Extract the (X, Y) coordinate from the center of the cell holding the provided text.  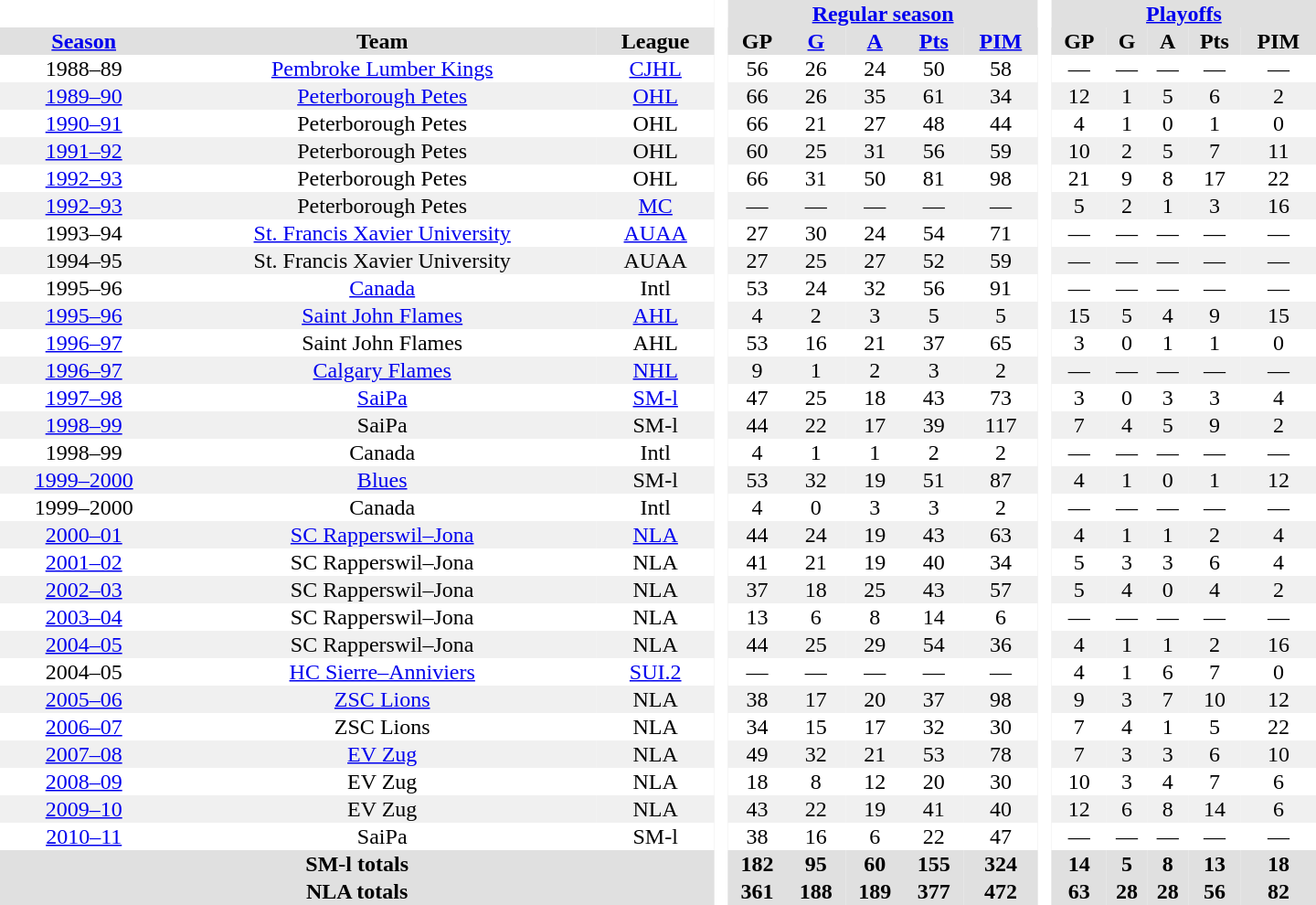
472 (1001, 891)
2006–07 (84, 727)
2003–04 (84, 617)
324 (1001, 864)
57 (1001, 590)
65 (1001, 343)
2005–06 (84, 699)
11 (1279, 151)
Calgary Flames (382, 370)
58 (1001, 69)
HC Sierre–Anniviers (382, 672)
1994–95 (84, 261)
Season (84, 41)
61 (934, 96)
81 (934, 178)
1997–98 (84, 398)
71 (1001, 233)
SM-l totals (356, 864)
35 (875, 96)
1988–89 (84, 69)
48 (934, 123)
Team (382, 41)
1993–94 (84, 233)
188 (816, 891)
NHL (655, 370)
CJHL (655, 69)
78 (1001, 754)
2008–09 (84, 782)
49 (757, 754)
2009–10 (84, 809)
73 (1001, 398)
117 (1001, 425)
95 (816, 864)
51 (934, 480)
39 (934, 425)
2001–02 (84, 562)
NLA totals (356, 891)
52 (934, 261)
377 (934, 891)
Blues (382, 480)
361 (757, 891)
1989–90 (84, 96)
Regular season (883, 14)
182 (757, 864)
82 (1279, 891)
29 (875, 644)
2000–01 (84, 535)
36 (1001, 644)
2002–03 (84, 590)
87 (1001, 480)
91 (1001, 288)
Playoffs (1184, 14)
League (655, 41)
SUI.2 (655, 672)
MC (655, 206)
2007–08 (84, 754)
2010–11 (84, 836)
Pembroke Lumber Kings (382, 69)
155 (934, 864)
189 (875, 891)
1991–92 (84, 151)
1990–91 (84, 123)
